Search for the cell housing the specified text and yield its [X, Y] center coordinate. 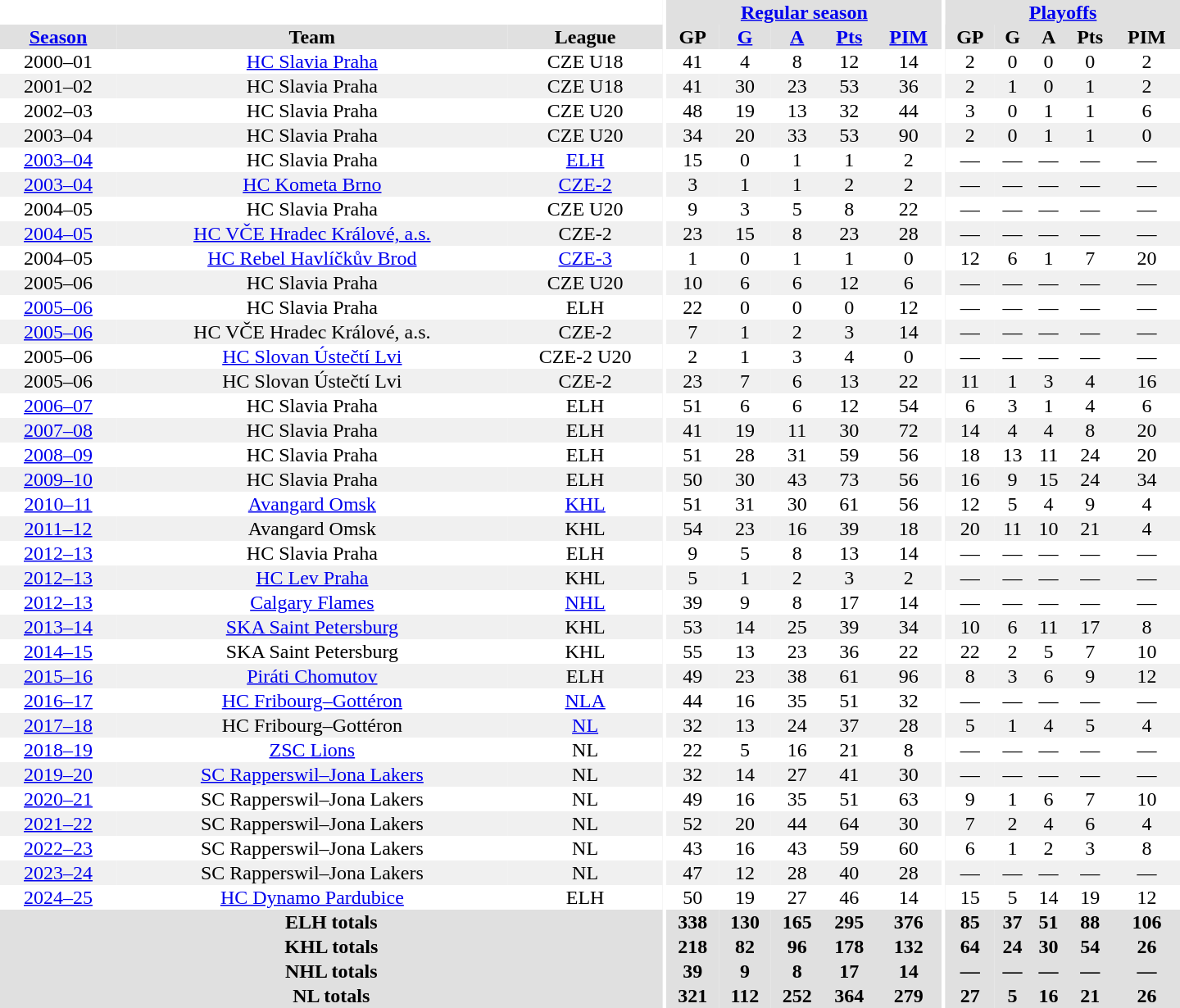
321 [692, 996]
Piráti Chomutov [312, 676]
2011–12 [58, 529]
112 [745, 996]
38 [797, 676]
2022–23 [58, 848]
2023–24 [58, 873]
NL totals [331, 996]
338 [692, 922]
2019–20 [58, 774]
CZE-3 [585, 258]
HC Dynamo Pardubice [312, 897]
33 [797, 135]
2000–01 [58, 61]
218 [692, 947]
295 [849, 922]
Playoffs [1063, 12]
ZSC Lions [312, 750]
2024–25 [58, 897]
85 [970, 922]
2001–02 [58, 86]
2007–08 [58, 430]
2006–07 [58, 406]
55 [692, 652]
132 [908, 947]
25 [797, 627]
130 [745, 922]
Calgary Flames [312, 602]
2017–18 [58, 725]
73 [849, 479]
376 [908, 922]
HC Lev Praha [312, 578]
252 [797, 996]
2016–17 [58, 701]
2021–22 [58, 824]
2008–09 [58, 455]
178 [849, 947]
165 [797, 922]
Season [58, 37]
106 [1147, 922]
2013–14 [58, 627]
NLA [585, 701]
2009–10 [58, 479]
2018–19 [58, 750]
League [585, 37]
ELH totals [331, 922]
NHL [585, 602]
72 [908, 430]
2014–15 [58, 652]
NHL totals [331, 971]
CZE-2 U20 [585, 356]
HC Kometa Brno [312, 184]
2015–16 [58, 676]
2002–03 [58, 111]
48 [692, 111]
2010–11 [58, 504]
364 [849, 996]
60 [908, 848]
HC Rebel Havlíčkův Brod [312, 258]
Regular season [804, 12]
82 [745, 947]
Team [312, 37]
63 [908, 799]
88 [1090, 922]
46 [849, 897]
52 [692, 824]
90 [908, 135]
KHL totals [331, 947]
279 [908, 996]
2020–21 [58, 799]
47 [692, 873]
40 [849, 873]
